Identify which cell holds the provided text, then report its [X, Y] central coordinate. 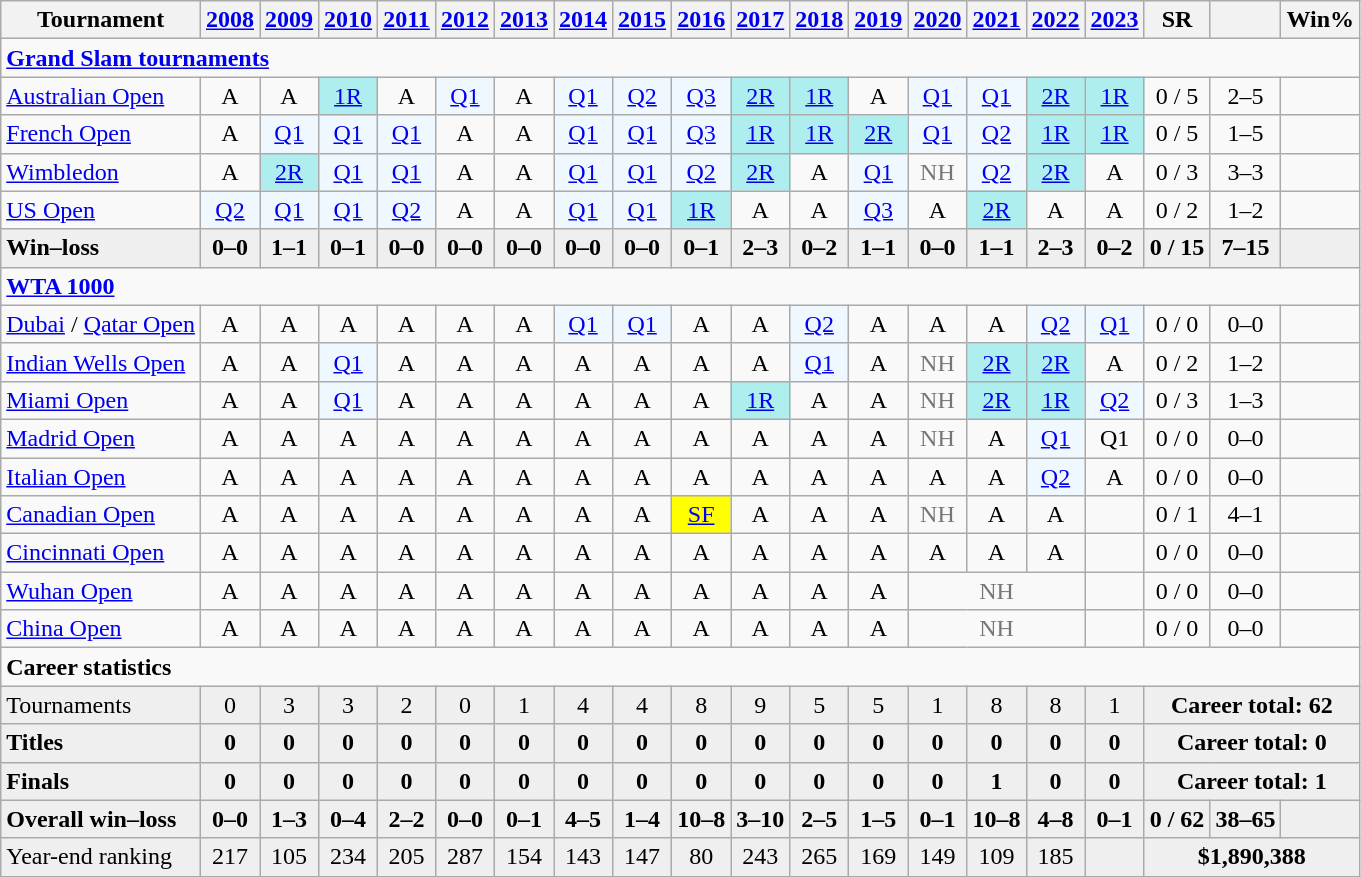
SF [702, 515]
147 [642, 857]
205 [407, 857]
Madrid Open [101, 438]
3–3 [1246, 172]
243 [760, 857]
265 [820, 857]
0 / 62 [1177, 819]
Tournaments [101, 705]
Career total: 1 [1252, 781]
Overall win–loss [101, 819]
Wuhan Open [101, 591]
9 [760, 705]
1–4 [642, 819]
2016 [702, 20]
Titles [101, 743]
WTA 1000 [680, 286]
287 [464, 857]
2018 [820, 20]
Dubai / Qatar Open [101, 324]
US Open [101, 210]
2013 [524, 20]
2010 [348, 20]
2017 [760, 20]
2019 [878, 20]
2012 [464, 20]
Year-end ranking [101, 857]
2021 [996, 20]
217 [230, 857]
Canadian Open [101, 515]
Wimbledon [101, 172]
0–4 [348, 819]
Cincinnati Open [101, 553]
7–15 [1246, 248]
2009 [290, 20]
French Open [101, 134]
SR [1177, 20]
2011 [407, 20]
234 [348, 857]
Win% [1320, 20]
4–8 [1056, 819]
Miami Open [101, 400]
154 [524, 857]
0 / 1 [1177, 515]
4–5 [584, 819]
Finals [101, 781]
$1,890,388 [1252, 857]
Australian Open [101, 96]
2020 [938, 20]
80 [702, 857]
2–2 [407, 819]
China Open [101, 629]
2022 [1056, 20]
149 [938, 857]
185 [1056, 857]
Career statistics [680, 667]
2 [407, 705]
143 [584, 857]
Indian Wells Open [101, 362]
Career total: 0 [1252, 743]
0 / 15 [1177, 248]
Tournament [101, 20]
2008 [230, 20]
4–1 [1246, 515]
169 [878, 857]
2015 [642, 20]
Win–loss [101, 248]
Italian Open [101, 477]
2023 [1114, 20]
Career total: 62 [1252, 705]
2014 [584, 20]
Grand Slam tournaments [680, 58]
105 [290, 857]
109 [996, 857]
3–10 [760, 819]
38–65 [1246, 819]
